Provide the [x, y] coordinate of the cell's center where the given text is located.  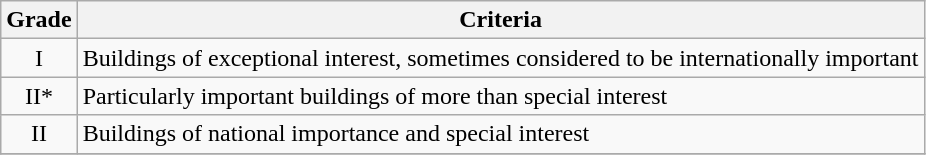
Buildings of national importance and special interest [500, 134]
Criteria [500, 20]
II [39, 134]
I [39, 58]
Buildings of exceptional interest, sometimes considered to be internationally important [500, 58]
Particularly important buildings of more than special interest [500, 96]
Grade [39, 20]
II* [39, 96]
